Identify which cell holds the provided text, then report its (x, y) central coordinate. 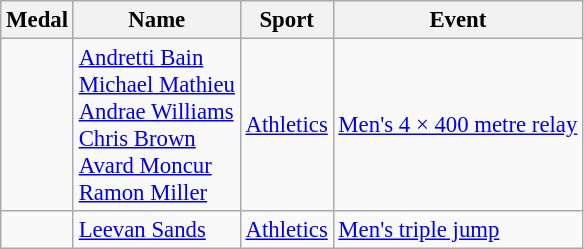
Men's triple jump (458, 230)
Medal (38, 20)
Sport (286, 20)
Andretti BainMichael MathieuAndrae WilliamsChris BrownAvard MoncurRamon Miller (156, 126)
Leevan Sands (156, 230)
Name (156, 20)
Men's 4 × 400 metre relay (458, 126)
Event (458, 20)
